Pinpoint the cell where the given text exists, returning its (X, Y) midpoint coordinate. 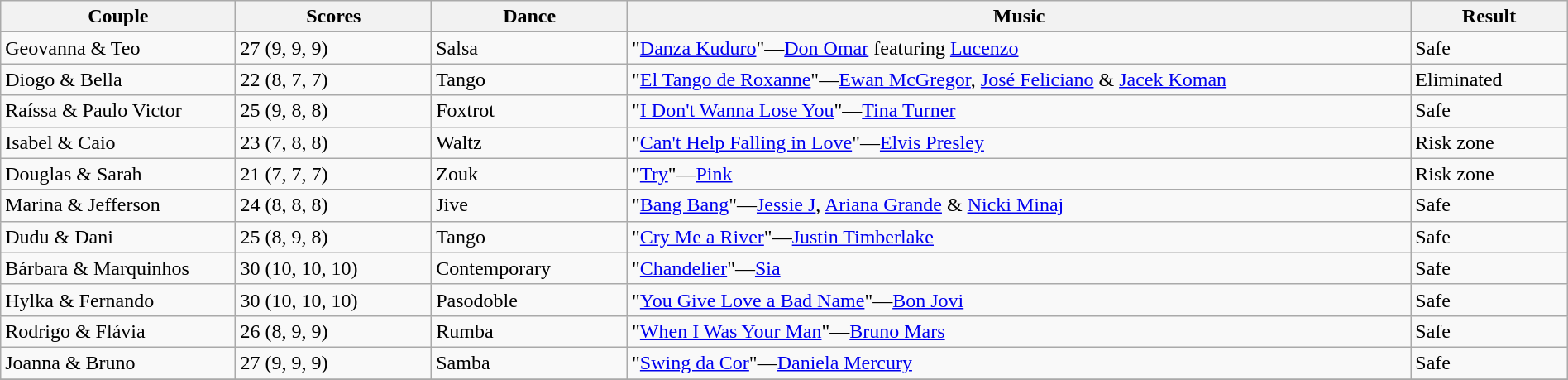
Couple (118, 17)
"Chandelier"—Sia (1019, 268)
24 (8, 8, 8) (334, 205)
Rodrigo & Flávia (118, 331)
Contemporary (529, 268)
"Try"—Pink (1019, 174)
Zouk (529, 174)
"Swing da Cor"—Daniela Mercury (1019, 363)
Hylka & Fernando (118, 300)
Eliminated (1489, 79)
25 (8, 9, 8) (334, 237)
21 (7, 7, 7) (334, 174)
Marina & Jefferson (118, 205)
26 (8, 9, 9) (334, 331)
"I Don't Wanna Lose You"—Tina Turner (1019, 111)
"El Tango de Roxanne"—Ewan McGregor, José Feliciano & Jacek Koman (1019, 79)
Pasodoble (529, 300)
"When I Was Your Man"—Bruno Mars (1019, 331)
Joanna & Bruno (118, 363)
25 (9, 8, 8) (334, 111)
Douglas & Sarah (118, 174)
Rumba (529, 331)
Bárbara & Marquinhos (118, 268)
"Bang Bang"—Jessie J, Ariana Grande & Nicki Minaj (1019, 205)
Waltz (529, 142)
Isabel & Caio (118, 142)
22 (8, 7, 7) (334, 79)
Geovanna & Teo (118, 48)
Dance (529, 17)
Music (1019, 17)
Jive (529, 205)
"Danza Kuduro"—Don Omar featuring Lucenzo (1019, 48)
"Cry Me a River"—Justin Timberlake (1019, 237)
Scores (334, 17)
Salsa (529, 48)
"Can't Help Falling in Love"—Elvis Presley (1019, 142)
Foxtrot (529, 111)
23 (7, 8, 8) (334, 142)
Samba (529, 363)
"You Give Love a Bad Name"—Bon Jovi (1019, 300)
Result (1489, 17)
Diogo & Bella (118, 79)
Dudu & Dani (118, 237)
Raíssa & Paulo Victor (118, 111)
